Find where the given text appears and provide that cell's center as [X, Y] coordinate. 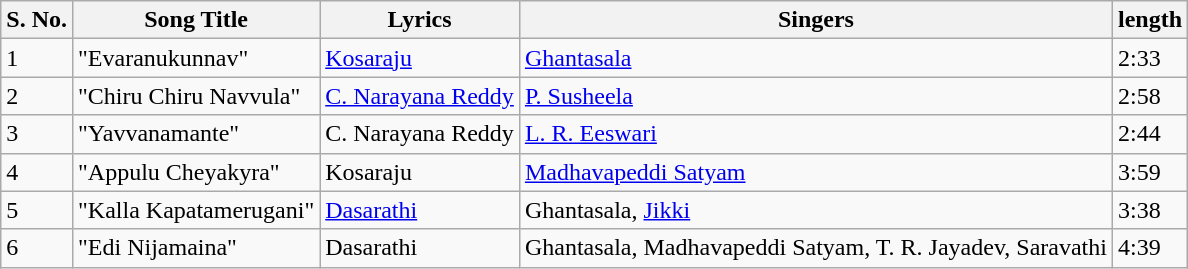
5 [37, 210]
2:58 [1150, 96]
Ghantasala, Madhavapeddi Satyam, T. R. Jayadev, Saravathi [816, 248]
"Kalla Kapatamerugani" [196, 210]
6 [37, 248]
Singers [816, 20]
1 [37, 58]
L. R. Eeswari [816, 134]
4:39 [1150, 248]
"Edi Nijamaina" [196, 248]
Ghantasala [816, 58]
S. No. [37, 20]
P. Susheela [816, 96]
3 [37, 134]
Lyrics [420, 20]
length [1150, 20]
Ghantasala, Jikki [816, 210]
"Chiru Chiru Navvula" [196, 96]
3:38 [1150, 210]
2:33 [1150, 58]
"Appulu Cheyakyra" [196, 172]
2:44 [1150, 134]
4 [37, 172]
Madhavapeddi Satyam [816, 172]
3:59 [1150, 172]
"Evaranukunnav" [196, 58]
2 [37, 96]
"Yavvanamante" [196, 134]
Song Title [196, 20]
